Pinpoint the cell where the given text exists, returning its (x, y) midpoint coordinate. 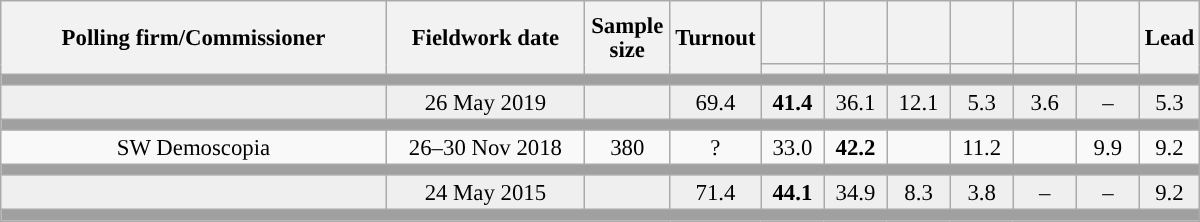
42.2 (856, 148)
44.1 (792, 194)
3.8 (982, 194)
71.4 (716, 194)
Lead (1169, 38)
24 May 2015 (485, 194)
Polling firm/Commissioner (194, 38)
34.9 (856, 194)
SW Demoscopia (194, 148)
? (716, 148)
Turnout (716, 38)
8.3 (918, 194)
36.1 (856, 102)
69.4 (716, 102)
12.1 (918, 102)
41.4 (792, 102)
26 May 2019 (485, 102)
3.6 (1044, 102)
380 (627, 148)
Fieldwork date (485, 38)
Sample size (627, 38)
9.9 (1108, 148)
33.0 (792, 148)
11.2 (982, 148)
26–30 Nov 2018 (485, 148)
